Search for the cell housing the specified text and yield its [x, y] center coordinate. 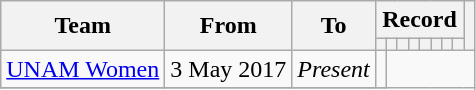
Team [83, 26]
Record [419, 20]
From [228, 26]
UNAM Women [83, 69]
To [334, 26]
Present [334, 69]
3 May 2017 [228, 69]
